Identify which cell holds the provided text, then report its (x, y) central coordinate. 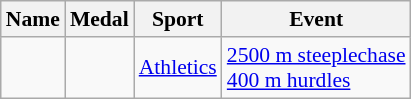
2500 m steeplechase400 m hurdles (316, 68)
Event (316, 19)
Medal (100, 19)
Name (33, 19)
Sport (178, 19)
Athletics (178, 68)
